From the cell containing the given text, extract its center point as [x, y] coordinate. 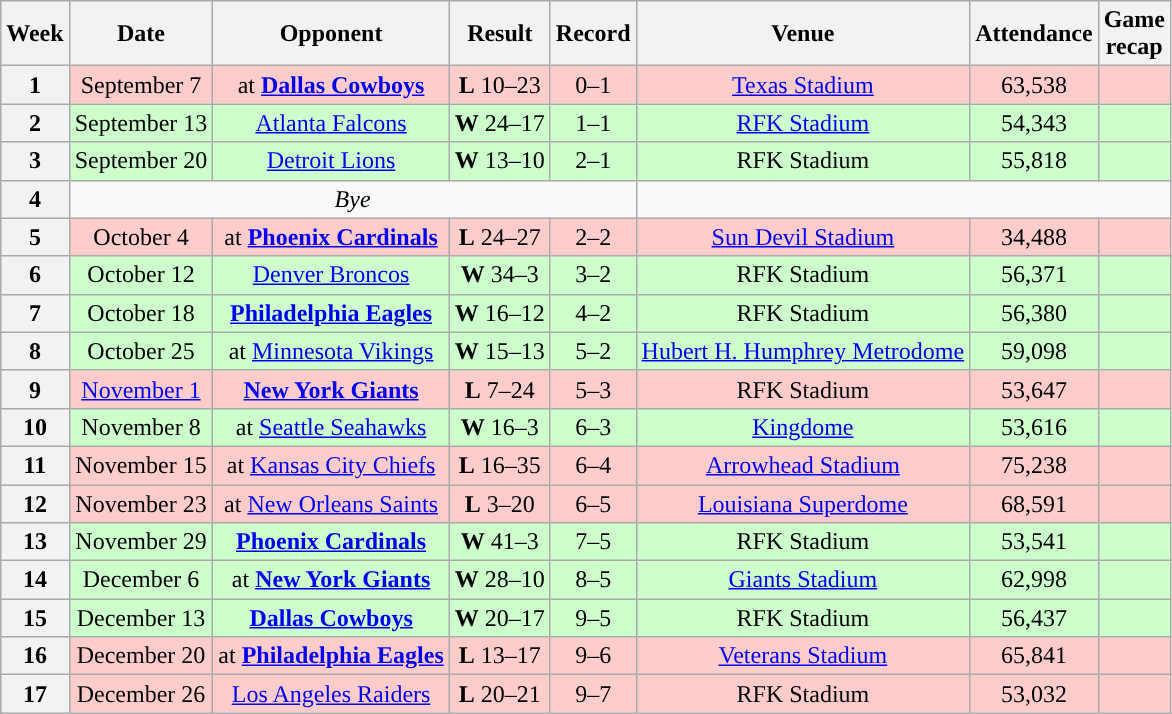
October 4 [141, 237]
Opponent [331, 34]
Atlanta Falcons [331, 123]
Sun Devil Stadium [803, 237]
59,098 [1034, 351]
8–5 [593, 580]
6–3 [593, 427]
Texas Stadium [803, 85]
December 13 [141, 618]
September 20 [141, 161]
L 10–23 [500, 85]
W 28–10 [500, 580]
November 29 [141, 542]
2–2 [593, 237]
L 24–27 [500, 237]
Philadelphia Eagles [331, 313]
10 [35, 427]
53,647 [1034, 389]
17 [35, 694]
53,032 [1034, 694]
53,616 [1034, 427]
Bye [352, 199]
9–6 [593, 656]
Arrowhead Stadium [803, 465]
Kingdome [803, 427]
W 15–13 [500, 351]
at Dallas Cowboys [331, 85]
7 [35, 313]
W 16–3 [500, 427]
56,437 [1034, 618]
68,591 [1034, 503]
December 26 [141, 694]
56,371 [1034, 275]
6–5 [593, 503]
4 [35, 199]
6–4 [593, 465]
15 [35, 618]
9–5 [593, 618]
Attendance [1034, 34]
L 16–35 [500, 465]
at Minnesota Vikings [331, 351]
Hubert H. Humphrey Metrodome [803, 351]
1–1 [593, 123]
December 20 [141, 656]
at Seattle Seahawks [331, 427]
at New York Giants [331, 580]
October 12 [141, 275]
October 18 [141, 313]
September 7 [141, 85]
62,998 [1034, 580]
3 [35, 161]
8 [35, 351]
9 [35, 389]
L 3–20 [500, 503]
Giants Stadium [803, 580]
Detroit Lions [331, 161]
at Kansas City Chiefs [331, 465]
12 [35, 503]
L 7–24 [500, 389]
Gamerecap [1134, 34]
Venue [803, 34]
2 [35, 123]
at New Orleans Saints [331, 503]
Week [35, 34]
54,343 [1034, 123]
W 24–17 [500, 123]
1 [35, 85]
4–2 [593, 313]
Result [500, 34]
Dallas Cowboys [331, 618]
W 34–3 [500, 275]
September 13 [141, 123]
at Phoenix Cardinals [331, 237]
W 16–12 [500, 313]
55,818 [1034, 161]
53,541 [1034, 542]
6 [35, 275]
11 [35, 465]
9–7 [593, 694]
Date [141, 34]
75,238 [1034, 465]
November 1 [141, 389]
16 [35, 656]
Los Angeles Raiders [331, 694]
65,841 [1034, 656]
November 23 [141, 503]
October 25 [141, 351]
14 [35, 580]
56,380 [1034, 313]
5–3 [593, 389]
2–1 [593, 161]
W 13–10 [500, 161]
at Philadelphia Eagles [331, 656]
13 [35, 542]
Record [593, 34]
34,488 [1034, 237]
Phoenix Cardinals [331, 542]
3–2 [593, 275]
7–5 [593, 542]
L 20–21 [500, 694]
L 13–17 [500, 656]
Denver Broncos [331, 275]
5 [35, 237]
December 6 [141, 580]
Louisiana Superdome [803, 503]
5–2 [593, 351]
New York Giants [331, 389]
W 20–17 [500, 618]
Veterans Stadium [803, 656]
November 15 [141, 465]
November 8 [141, 427]
63,538 [1034, 85]
W 41–3 [500, 542]
0–1 [593, 85]
